Scan for the cell matching the given text and deliver its (X, Y) coordinate at center. 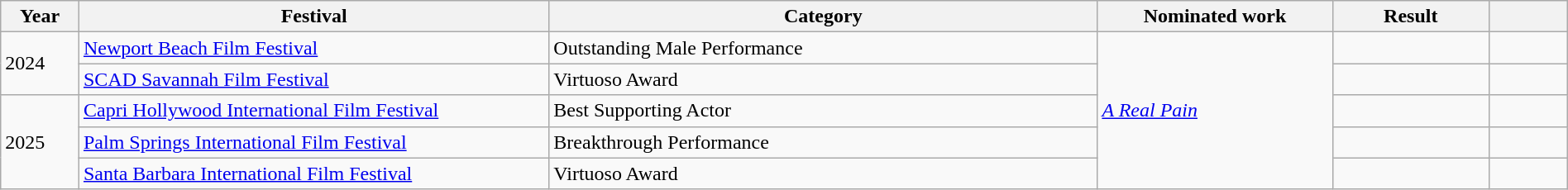
Category (824, 17)
Santa Barbara International Film Festival (313, 173)
Nominated work (1215, 17)
Breakthrough Performance (824, 142)
A Real Pain (1215, 111)
SCAD Savannah Film Festival (313, 79)
Year (40, 17)
Newport Beach Film Festival (313, 48)
Best Supporting Actor (824, 111)
Result (1411, 17)
Outstanding Male Performance (824, 48)
Palm Springs International Film Festival (313, 142)
Capri Hollywood International Film Festival (313, 111)
Festival (313, 17)
2024 (40, 64)
2025 (40, 142)
